Locate the cell with the specified text and output its [X, Y] center coordinate. 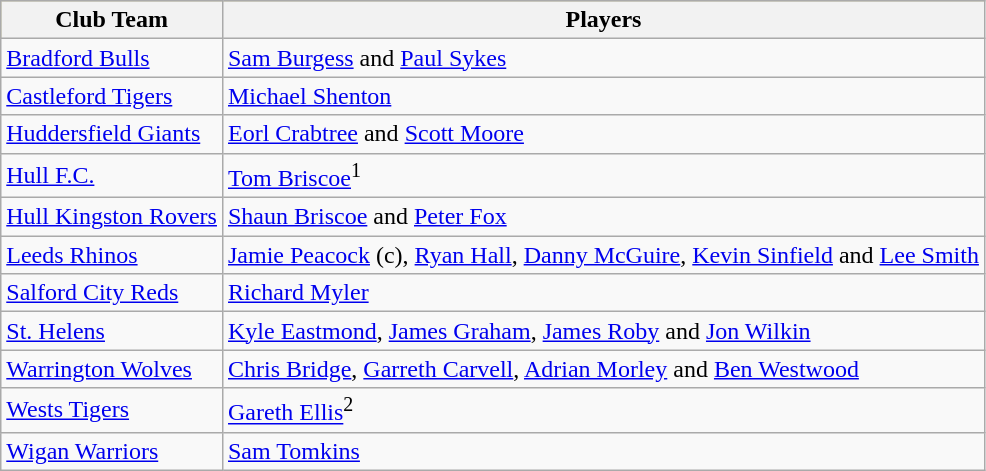
Sam Tomkins [603, 451]
Sam Burgess and Paul Sykes [603, 58]
Leeds Rhinos [112, 255]
Club Team [112, 20]
Hull Kingston Rovers [112, 217]
St. Helens [112, 331]
Jamie Peacock (c), Ryan Hall, Danny McGuire, Kevin Sinfield and Lee Smith [603, 255]
Eorl Crabtree and Scott Moore [603, 134]
Richard Myler [603, 293]
Gareth Ellis2 [603, 410]
Castleford Tigers [112, 96]
Players [603, 20]
Chris Bridge, Garreth Carvell, Adrian Morley and Ben Westwood [603, 369]
Kyle Eastmond, James Graham, James Roby and Jon Wilkin [603, 331]
Salford City Reds [112, 293]
Michael Shenton [603, 96]
Wests Tigers [112, 410]
Shaun Briscoe and Peter Fox [603, 217]
Warrington Wolves [112, 369]
Tom Briscoe1 [603, 176]
Huddersfield Giants [112, 134]
Bradford Bulls [112, 58]
Wigan Warriors [112, 451]
Hull F.C. [112, 176]
